Output the [x, y] coordinate of the center of the cell containing the given text.  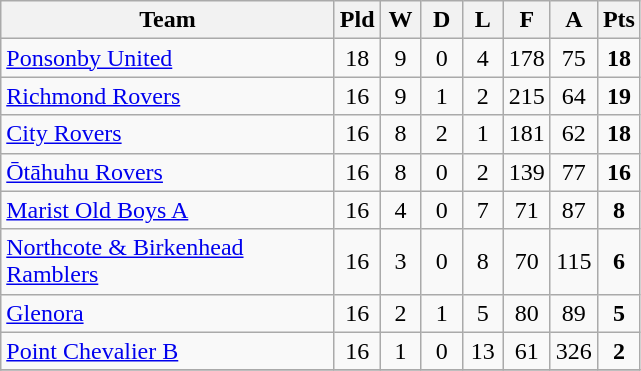
Point Chevalier B [168, 351]
71 [526, 210]
W [400, 20]
326 [574, 351]
80 [526, 313]
6 [618, 262]
Richmond Rovers [168, 96]
181 [526, 134]
89 [574, 313]
61 [526, 351]
Pts [618, 20]
City Rovers [168, 134]
A [574, 20]
Marist Old Boys A [168, 210]
70 [526, 262]
75 [574, 58]
Ōtāhuhu Rovers [168, 172]
13 [482, 351]
19 [618, 96]
215 [526, 96]
62 [574, 134]
F [526, 20]
L [482, 20]
Northcote & Birkenhead Ramblers [168, 262]
7 [482, 210]
77 [574, 172]
Team [168, 20]
178 [526, 58]
64 [574, 96]
Pld [357, 20]
87 [574, 210]
115 [574, 262]
D [442, 20]
Glenora [168, 313]
3 [400, 262]
139 [526, 172]
Ponsonby United [168, 58]
